Locate the cell with the specified text and output its [X, Y] center coordinate. 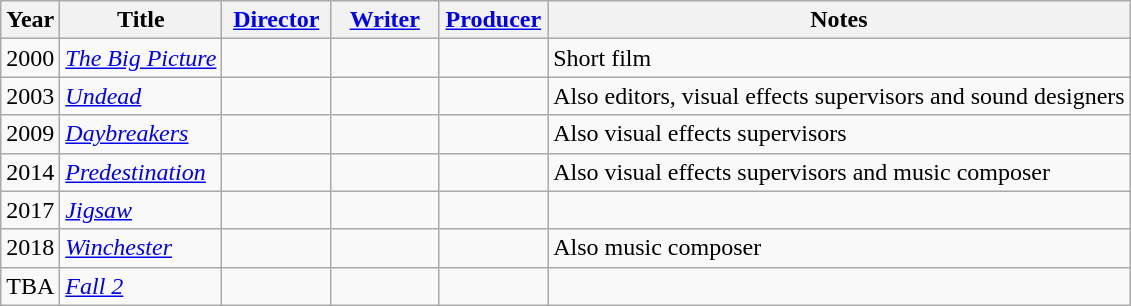
Year [30, 20]
Jigsaw [141, 210]
Also visual effects supervisors [840, 134]
Director [276, 20]
Producer [494, 20]
Also editors, visual effects supervisors and sound designers [840, 96]
Fall 2 [141, 286]
Undead [141, 96]
Also visual effects supervisors and music composer [840, 172]
2003 [30, 96]
Daybreakers [141, 134]
Short film [840, 58]
2014 [30, 172]
Writer [386, 20]
2018 [30, 248]
Winchester [141, 248]
Also music composer [840, 248]
Notes [840, 20]
2009 [30, 134]
2000 [30, 58]
2017 [30, 210]
The Big Picture [141, 58]
Predestination [141, 172]
TBA [30, 286]
Title [141, 20]
